Capture the cell that displays the provided text and extract its [x, y] central coordinate. 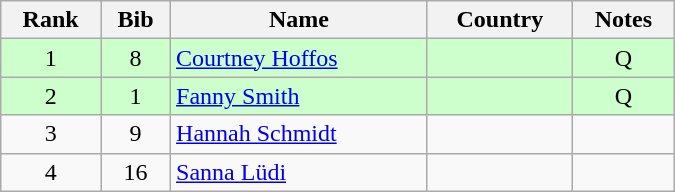
Rank [51, 20]
Notes [624, 20]
3 [51, 134]
Name [300, 20]
8 [136, 58]
9 [136, 134]
Courtney Hoffos [300, 58]
2 [51, 96]
Fanny Smith [300, 96]
Bib [136, 20]
16 [136, 172]
4 [51, 172]
Hannah Schmidt [300, 134]
Sanna Lüdi [300, 172]
Country [500, 20]
